Pinpoint the cell where the given text exists, returning its (X, Y) midpoint coordinate. 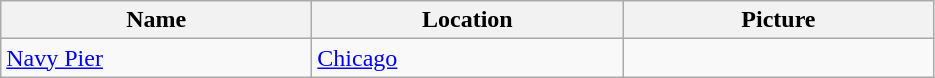
Navy Pier (156, 58)
Chicago (468, 58)
Location (468, 20)
Name (156, 20)
Picture (778, 20)
